Return (x, y) of the center of cell containing provided text 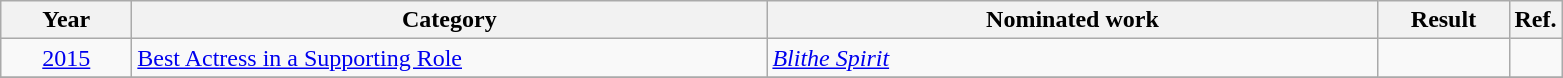
Category (450, 20)
Result (1444, 20)
Blithe Spirit (1072, 58)
Ref. (1536, 20)
2015 (66, 58)
Nominated work (1072, 20)
Year (66, 20)
Best Actress in a Supporting Role (450, 58)
